Identify which cell holds the provided text, then report its (x, y) central coordinate. 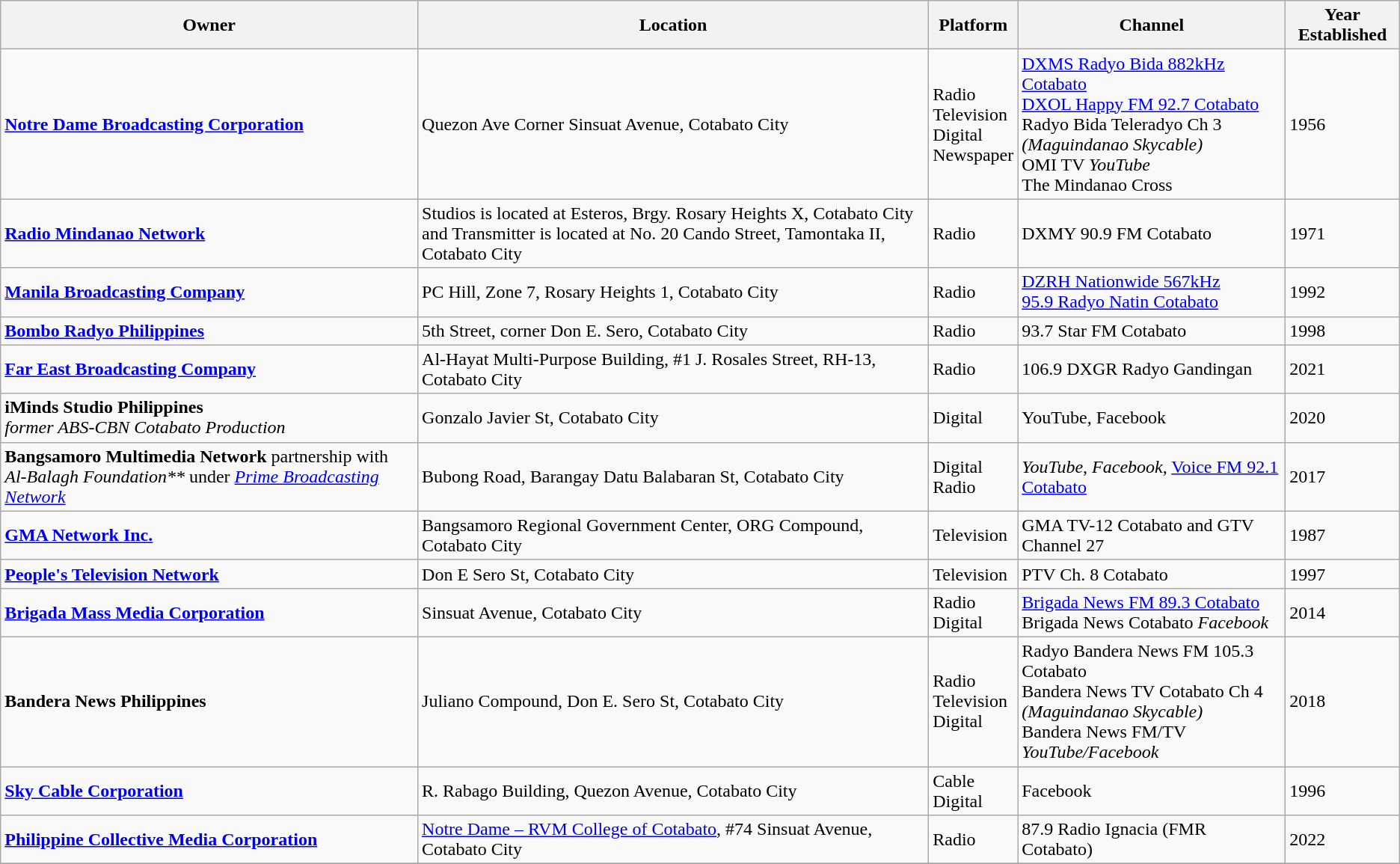
Radio Digital (974, 612)
Facebook (1152, 790)
DXMS Radyo Bida 882kHz Cotabato DXOL Happy FM 92.7 Cotabato Radyo Bida Teleradyo Ch 3 (Maguindanao Skycable) OMI TV YouTube The Mindanao Cross (1152, 124)
1997 (1342, 574)
Platform (974, 25)
2022 (1342, 839)
1971 (1342, 233)
Quezon Ave Corner Sinsuat Avenue, Cotabato City (673, 124)
People's Television Network (209, 574)
Al-Hayat Multi-Purpose Building, #1 J. Rosales Street, RH-13, Cotabato City (673, 370)
Brigada Mass Media Corporation (209, 612)
2014 (1342, 612)
R. Rabago Building, Quezon Avenue, Cotabato City (673, 790)
DigitalRadio (974, 477)
Bangsamoro Regional Government Center, ORG Compound, Cotabato City (673, 536)
Bombo Radyo Philippines (209, 331)
Notre Dame Broadcasting Corporation (209, 124)
Manila Broadcasting Company (209, 292)
PTV Ch. 8 Cotabato (1152, 574)
CableDigital (974, 790)
iMinds Studio Philippines former ABS-CBN Cotabato Production (209, 417)
Radio Mindanao Network (209, 233)
2021 (1342, 370)
Bangsamoro Multimedia Network partnership with Al-Balagh Foundation** under Prime Broadcasting Network (209, 477)
Radyo Bandera News FM 105.3 CotabatoBandera News TV Cotabato Ch 4 (Maguindanao Skycable)Bandera News FM/TV YouTube/Facebook (1152, 702)
2017 (1342, 477)
Location (673, 25)
1987 (1342, 536)
1998 (1342, 331)
Brigada News FM 89.3 Cotabato Brigada News Cotabato Facebook (1152, 612)
Don E Sero St, Cotabato City (673, 574)
Owner (209, 25)
Far East Broadcasting Company (209, 370)
DXMY 90.9 FM Cotabato (1152, 233)
Gonzalo Javier St, Cotabato City (673, 417)
1996 (1342, 790)
Juliano Compound, Don E. Sero St, Cotabato City (673, 702)
PC Hill, Zone 7, Rosary Heights 1, Cotabato City (673, 292)
2020 (1342, 417)
93.7 Star FM Cotabato (1152, 331)
1992 (1342, 292)
YouTube, Facebook, Voice FM 92.1 Cotabato (1152, 477)
Sinsuat Avenue, Cotabato City (673, 612)
DZRH Nationwide 567kHz 95.9 Radyo Natin Cotabato (1152, 292)
5th Street, corner Don E. Sero, Cotabato City (673, 331)
Bubong Road, Barangay Datu Balabaran St, Cotabato City (673, 477)
Channel (1152, 25)
87.9 Radio Ignacia (FMR Cotabato) (1152, 839)
Digital (974, 417)
Studios is located at Esteros, Brgy. Rosary Heights X, Cotabato City and Transmitter is located at No. 20 Cando Street, Tamontaka II, Cotabato City (673, 233)
2018 (1342, 702)
GMA TV-12 Cotabato and GTV Channel 27 (1152, 536)
Philippine Collective Media Corporation (209, 839)
Radio Television Digital Newspaper (974, 124)
YouTube, Facebook (1152, 417)
Radio Television Digital (974, 702)
GMA Network Inc. (209, 536)
106.9 DXGR Radyo Gandingan (1152, 370)
1956 (1342, 124)
Bandera News Philippines (209, 702)
Year Established (1342, 25)
Sky Cable Corporation (209, 790)
Notre Dame – RVM College of Cotabato, #74 Sinsuat Avenue, Cotabato City (673, 839)
